Return the [x, y] coordinate for the center point of the cell that contains the specified text.  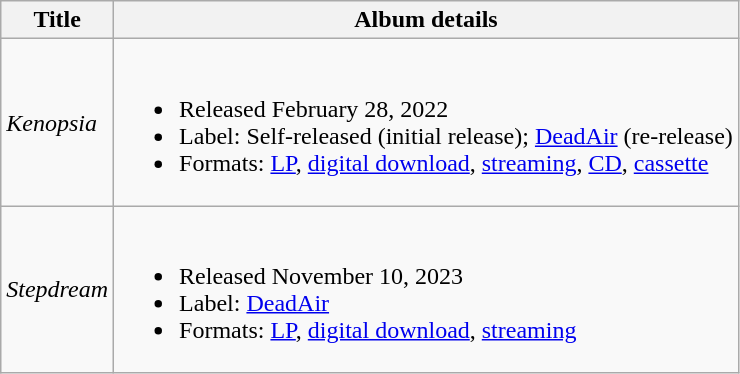
Released November 10, 2023Label: DeadAirFormats: LP, digital download, streaming [426, 290]
Kenopsia [58, 122]
Title [58, 20]
Released February 28, 2022Label: Self-released (initial release); DeadAir (re-release)Formats: LP, digital download, streaming, CD, cassette [426, 122]
Stepdream [58, 290]
Album details [426, 20]
